Detect which cell encompasses the target text, then output its (X, Y) center coordinate. 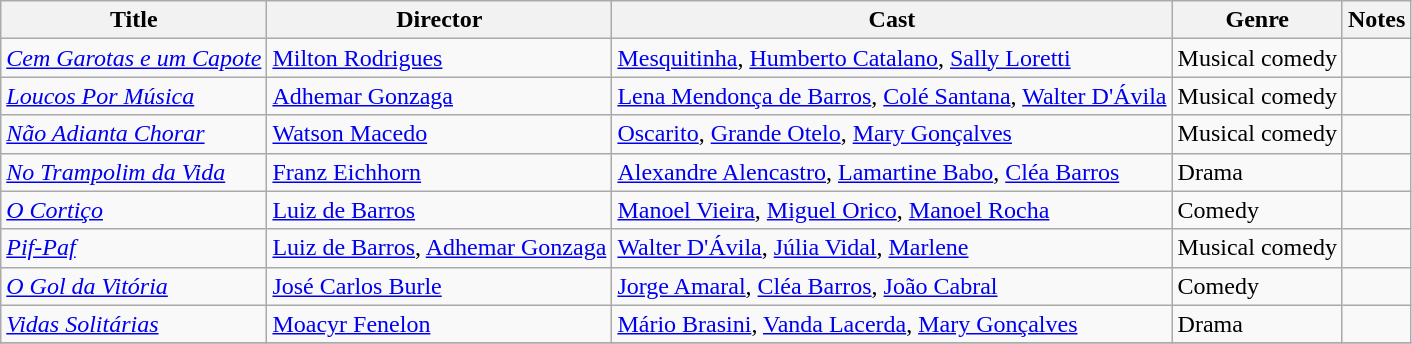
Cem Garotas e um Capote (134, 58)
Manoel Vieira, Miguel Orico, Manoel Rocha (892, 210)
Não Adianta Chorar (134, 134)
No Trampolim da Vida (134, 172)
Adhemar Gonzaga (440, 96)
O Cortiço (134, 210)
Luiz de Barros, Adhemar Gonzaga (440, 248)
Notes (1376, 20)
Mesquitinha, Humberto Catalano, Sally Loretti (892, 58)
Director (440, 20)
Alexandre Alencastro, Lamartine Babo, Cléa Barros (892, 172)
Milton Rodrigues (440, 58)
Title (134, 20)
Franz Eichhorn (440, 172)
Cast (892, 20)
Pif-Paf (134, 248)
Oscarito, Grande Otelo, Mary Gonçalves (892, 134)
Lena Mendonça de Barros, Colé Santana, Walter D'Ávila (892, 96)
Moacyr Fenelon (440, 324)
Mário Brasini, Vanda Lacerda, Mary Gonçalves (892, 324)
Watson Macedo (440, 134)
Walter D'Ávila, Júlia Vidal, Marlene (892, 248)
O Gol da Vitória (134, 286)
Jorge Amaral, Cléa Barros, João Cabral (892, 286)
Luiz de Barros (440, 210)
Genre (1257, 20)
Loucos Por Música (134, 96)
José Carlos Burle (440, 286)
Vidas Solitárias (134, 324)
